Capture the cell that displays the provided text and extract its (X, Y) central coordinate. 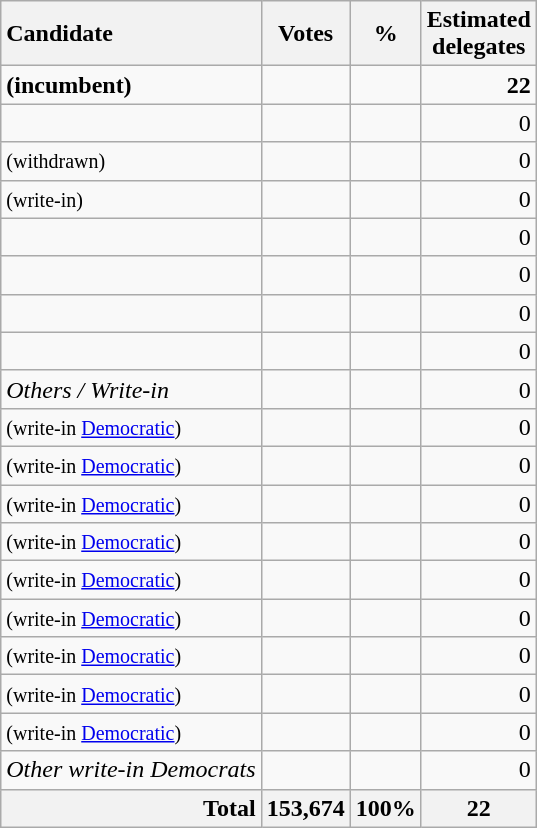
Total (131, 808)
% (386, 34)
Candidate (131, 34)
Others / Write-in (131, 389)
(incumbent) (131, 85)
Estimateddelegates (478, 34)
(withdrawn) (131, 161)
Votes (306, 34)
100% (386, 808)
153,674 (306, 808)
Other write-in Democrats (131, 770)
(write-in) (131, 199)
